Output the [x, y] coordinate of the center of the cell containing the given text.  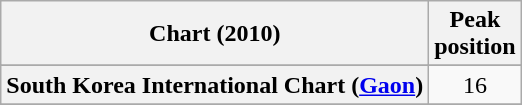
South Korea International Chart (Gaon) [215, 85]
Chart (2010) [215, 34]
Peakposition [475, 34]
16 [475, 85]
